Identify which cell holds the provided text, then report its (x, y) central coordinate. 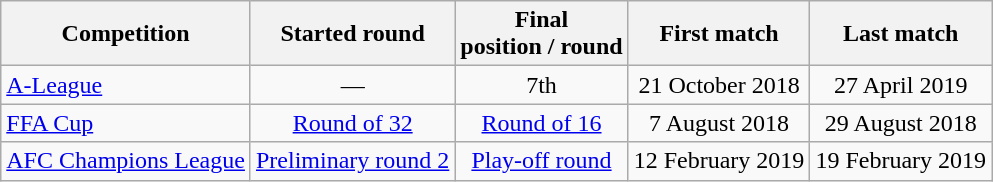
21 October 2018 (719, 85)
Last match (901, 34)
AFC Champions League (126, 161)
Preliminary round 2 (352, 161)
— (352, 85)
Final position / round (542, 34)
7 August 2018 (719, 123)
Competition (126, 34)
First match (719, 34)
Round of 32 (352, 123)
12 February 2019 (719, 161)
A-League (126, 85)
7th (542, 85)
Play-off round (542, 161)
27 April 2019 (901, 85)
29 August 2018 (901, 123)
Round of 16 (542, 123)
FFA Cup (126, 123)
Started round (352, 34)
19 February 2019 (901, 161)
